Locate the cell with the specified text and output its (X, Y) center coordinate. 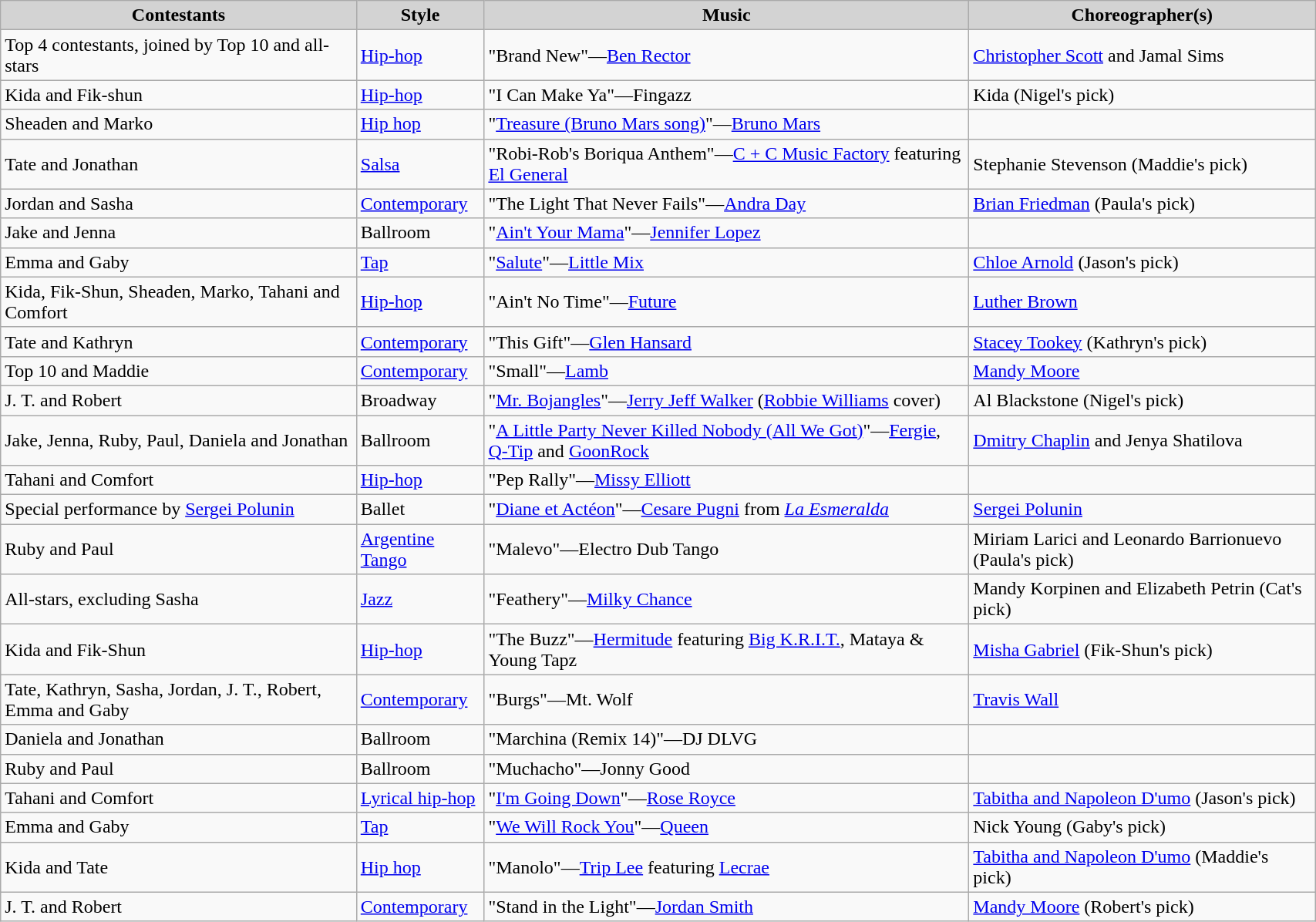
Daniela and Jonathan (179, 739)
Broadway (420, 400)
"Burgs"—Mt. Wolf (726, 700)
Dmitry Chaplin and Jenya Shatilova (1143, 439)
Misha Gabriel (Fik-Shun's pick) (1143, 649)
"The Light That Never Fails"—Andra Day (726, 204)
"Feathery"—Milky Chance (726, 600)
Ballet (420, 510)
"I'm Going Down"—Rose Royce (726, 798)
Al Blackstone (Nigel's pick) (1143, 400)
"Malevo"—Electro Dub Tango (726, 549)
Nick Young (Gaby's pick) (1143, 827)
Kida, Fik-Shun, Sheaden, Marko, Tahani and Comfort (179, 302)
Tate, Kathryn, Sasha, Jordan, J. T., Robert, Emma and Gaby (179, 700)
Tabitha and Napoleon D'umo (Jason's pick) (1143, 798)
"I Can Make Ya"—Fingazz (726, 95)
"Treasure (Bruno Mars song)"—Bruno Mars (726, 124)
Tate and Jonathan (179, 163)
"This Gift"—Glen Hansard (726, 342)
Kida and Tate (179, 866)
Jazz (420, 600)
"Ain't No Time"—Future (726, 302)
"Ain't Your Mama"—Jennifer Lopez (726, 233)
Stephanie Stevenson (Maddie's pick) (1143, 163)
"Stand in the Light"—Jordan Smith (726, 907)
Special performance by Sergei Polunin (179, 510)
Top 10 and Maddie (179, 371)
Music (726, 15)
Tate and Kathryn (179, 342)
"The Buzz"—Hermitude featuring Big K.R.I.T., Mataya & Young Tapz (726, 649)
"Muchacho"—Jonny Good (726, 769)
Jordan and Sasha (179, 204)
Style (420, 15)
Brian Friedman (Paula's pick) (1143, 204)
Tabitha and Napoleon D'umo (Maddie's pick) (1143, 866)
"Robi-Rob's Boriqua Anthem"—C + C Music Factory featuring El General (726, 163)
Jake, Jenna, Ruby, Paul, Daniela and Jonathan (179, 439)
"Diane et Actéon"—Cesare Pugni from La Esmeralda (726, 510)
Mandy Moore (Robert's pick) (1143, 907)
Sheaden and Marko (179, 124)
Kida and Fik-shun (179, 95)
Kida (Nigel's pick) (1143, 95)
"A Little Party Never Killed Nobody (All We Got)"—Fergie, Q-Tip and GoonRock (726, 439)
Top 4 contestants, joined by Top 10 and all-stars (179, 56)
Salsa (420, 163)
Mandy Moore (1143, 371)
Sergei Polunin (1143, 510)
Jake and Jenna (179, 233)
Travis Wall (1143, 700)
Christopher Scott and Jamal Sims (1143, 56)
Luther Brown (1143, 302)
"Marchina (Remix 14)"—DJ DLVG (726, 739)
"Brand New"—Ben Rector (726, 56)
Argentine Tango (420, 549)
Stacey Tookey (Kathryn's pick) (1143, 342)
Chloe Arnold (Jason's pick) (1143, 262)
"Pep Rally"—Missy Elliott (726, 480)
Mandy Korpinen and Elizabeth Petrin (Cat's pick) (1143, 600)
"Small"—Lamb (726, 371)
"Manolo"—Trip Lee featuring Lecrae (726, 866)
All-stars, excluding Sasha (179, 600)
Miriam Larici and Leonardo Barrionuevo (Paula's pick) (1143, 549)
Kida and Fik-Shun (179, 649)
Contestants (179, 15)
"Salute"—Little Mix (726, 262)
"Mr. Bojangles"—Jerry Jeff Walker (Robbie Williams cover) (726, 400)
Lyrical hip-hop (420, 798)
Choreographer(s) (1143, 15)
"We Will Rock You"—Queen (726, 827)
